Locate the cell with the specified text and output its [X, Y] center coordinate. 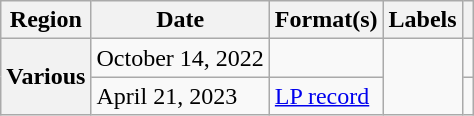
Date [180, 20]
Various [46, 77]
Region [46, 20]
Format(s) [326, 20]
Labels [422, 20]
October 14, 2022 [180, 58]
April 21, 2023 [180, 96]
LP record [326, 96]
